Output the (X, Y) coordinate of the center of the cell containing the given text.  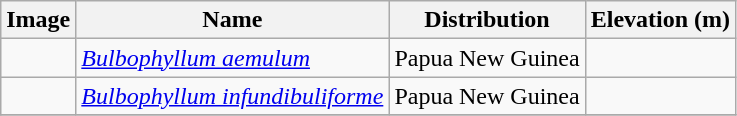
Bulbophyllum aemulum (232, 58)
Distribution (487, 20)
Image (38, 20)
Bulbophyllum infundibuliforme (232, 96)
Elevation (m) (660, 20)
Name (232, 20)
